Locate the cell with the specified text and output its [x, y] center coordinate. 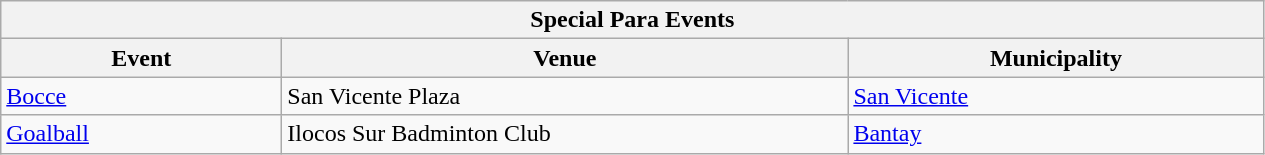
Venue [565, 58]
Special Para Events [632, 20]
Event [142, 58]
Municipality [1056, 58]
Bocce [142, 96]
San Vicente Plaza [565, 96]
Ilocos Sur Badminton Club [565, 134]
San Vicente [1056, 96]
Goalball [142, 134]
Bantay [1056, 134]
